Determine the (x, y) coordinate at the center of the cell enclosing the given text.  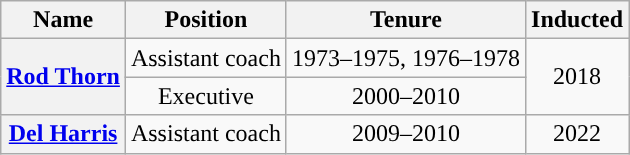
2022 (578, 134)
2018 (578, 77)
Executive (206, 96)
Tenure (406, 20)
2009–2010 (406, 134)
Name (64, 20)
Rod Thorn (64, 77)
Del Harris (64, 134)
Inducted (578, 20)
1973–1975, 1976–1978 (406, 58)
2000–2010 (406, 96)
Position (206, 20)
